Extract the [X, Y] coordinate from the center of the cell holding the provided text.  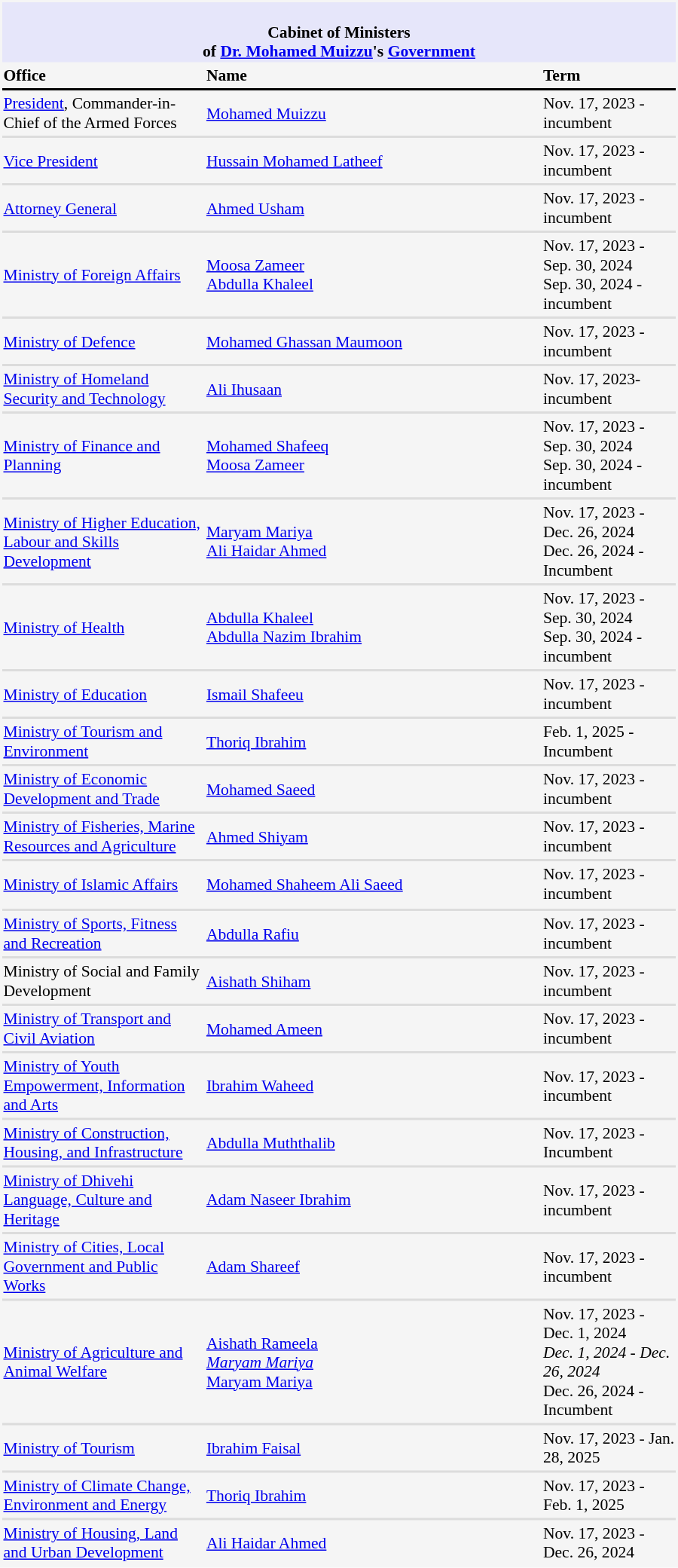
Ministry of Transport and Civil Aviation [102, 1029]
Nov. 17, 2023 - Feb. 1, 2025 [609, 1496]
Abdulla Muththalib [372, 1143]
Term [609, 75]
Ibrahim Waheed [372, 1086]
Ministry of Homeland Security and Technology [102, 389]
Ministry of Defence [102, 341]
Attorney General [102, 208]
Mohamed Saeed [372, 789]
Feb. 1, 2025 - Incumbent [609, 741]
Ismail Shafeeu [372, 694]
Nov. 17, 2023 - Jan. 28, 2025 [609, 1447]
Adam Shareef [372, 1267]
Ministry of Dhivehi Language, Culture and Heritage [102, 1200]
Adam Naseer Ibrahim [372, 1200]
Nov. 17, 2023 - Dec. 26, 2024 [609, 1542]
Ahmed Usham [372, 208]
Ali Haidar Ahmed [372, 1542]
Maryam Mariya Ali Haidar Ahmed [372, 541]
Abdulla KhaleelAbdulla Nazim Ibrahim [372, 627]
Ministry of Foreign Affairs [102, 274]
Hussain Mohamed Latheef [372, 160]
Nov. 17, 2023- incumbent [609, 389]
Aishath Rameela Maryam Mariya Maryam Mariya [372, 1362]
Ministry of Housing, Land and Urban Development [102, 1542]
Aishath Shiham [372, 981]
Ministry of Higher Education, Labour and Skills Development [102, 541]
Ministry of Islamic Affairs [102, 884]
Vice President [102, 160]
Ministry of Tourism [102, 1447]
Ministry of Cities, Local Government and Public Works [102, 1267]
Mohamed Shaheem Ali Saeed [372, 884]
Ministry of Tourism and Environment [102, 741]
Ministry of Construction, Housing, and Infrastructure [102, 1143]
Ibrahim Faisal [372, 1447]
Cabinet of Ministersof Dr. Mohamed Muizzu's Government [339, 32]
Mohamed Ghassan Maumoon [372, 341]
Ministry of Climate Change, Environment and Energy [102, 1496]
Nov. 17, 2023 - Dec. 26, 2024 Dec. 26, 2024 - Incumbent [609, 541]
Nov. 17, 2023 - Incumbent [609, 1143]
Name [372, 75]
Ministry of Sports, Fitness and Recreation [102, 934]
Ministry of Education [102, 694]
Ministry of Economic Development and Trade [102, 789]
Ministry of Health [102, 627]
Nov. 17, 2023 - Dec. 1, 2024 Dec. 1, 2024 - Dec. 26, 2024 Dec. 26, 2024 - Incumbent [609, 1362]
Ministry of Finance and Planning [102, 455]
Mohamed ShafeeqMoosa Zameer [372, 455]
Ministry of Agriculture and Animal Welfare [102, 1362]
President, Commander-in-Chief of the Armed Forces [102, 113]
Abdulla Rafiu [372, 934]
Mohamed Muizzu [372, 113]
Ministry of Youth Empowerment, Information and Arts [102, 1086]
Office [102, 75]
Moosa ZameerAbdulla Khaleel [372, 274]
Ali Ihusaan [372, 389]
Ministry of Social and Family Development [102, 981]
Ministry of Fisheries, Marine Resources and Agriculture [102, 836]
Ahmed Shiyam [372, 836]
Mohamed Ameen [372, 1029]
